Find where the given text appears and provide that cell's center as (X, Y) coordinate. 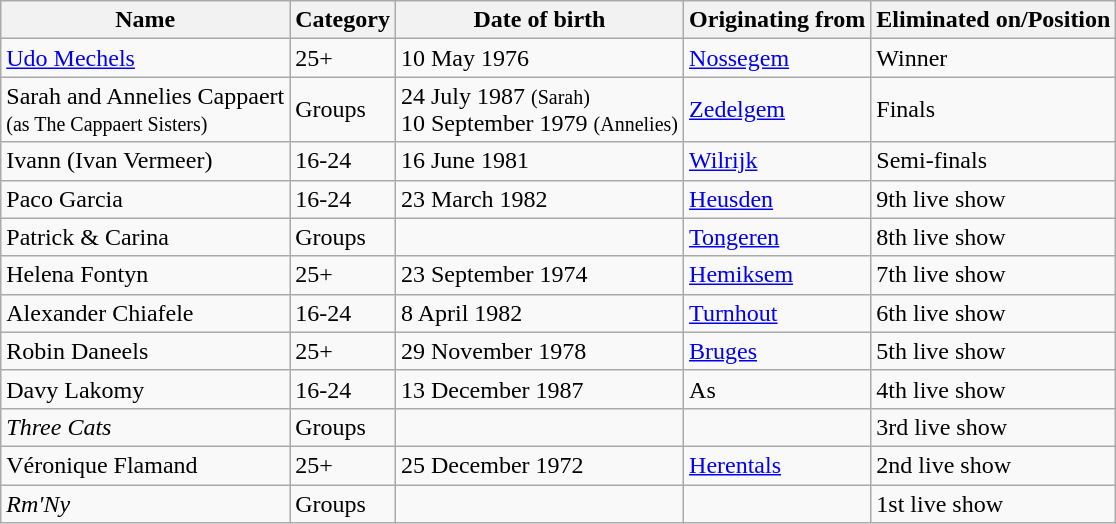
8 April 1982 (539, 313)
5th live show (994, 351)
Hemiksem (778, 275)
Ivann (Ivan Vermeer) (146, 161)
Category (343, 20)
29 November 1978 (539, 351)
16 June 1981 (539, 161)
Alexander Chiafele (146, 313)
Rm'Ny (146, 503)
4th live show (994, 389)
Semi-finals (994, 161)
24 July 1987 (Sarah)10 September 1979 (Annelies) (539, 110)
13 December 1987 (539, 389)
Herentals (778, 465)
Helena Fontyn (146, 275)
Three Cats (146, 427)
Nossegem (778, 58)
Wilrijk (778, 161)
7th live show (994, 275)
Bruges (778, 351)
6th live show (994, 313)
2nd live show (994, 465)
10 May 1976 (539, 58)
Véronique Flamand (146, 465)
Udo Mechels (146, 58)
1st live show (994, 503)
23 March 1982 (539, 199)
3rd live show (994, 427)
Originating from (778, 20)
Robin Daneels (146, 351)
Tongeren (778, 237)
Date of birth (539, 20)
Davy Lakomy (146, 389)
9th live show (994, 199)
Sarah and Annelies Cappaert (as The Cappaert Sisters) (146, 110)
Patrick & Carina (146, 237)
As (778, 389)
Winner (994, 58)
Zedelgem (778, 110)
Name (146, 20)
Finals (994, 110)
25 December 1972 (539, 465)
Turnhout (778, 313)
Paco Garcia (146, 199)
23 September 1974 (539, 275)
Eliminated on/Position (994, 20)
Heusden (778, 199)
8th live show (994, 237)
